Scan for the cell matching the given text and deliver its [x, y] coordinate at center. 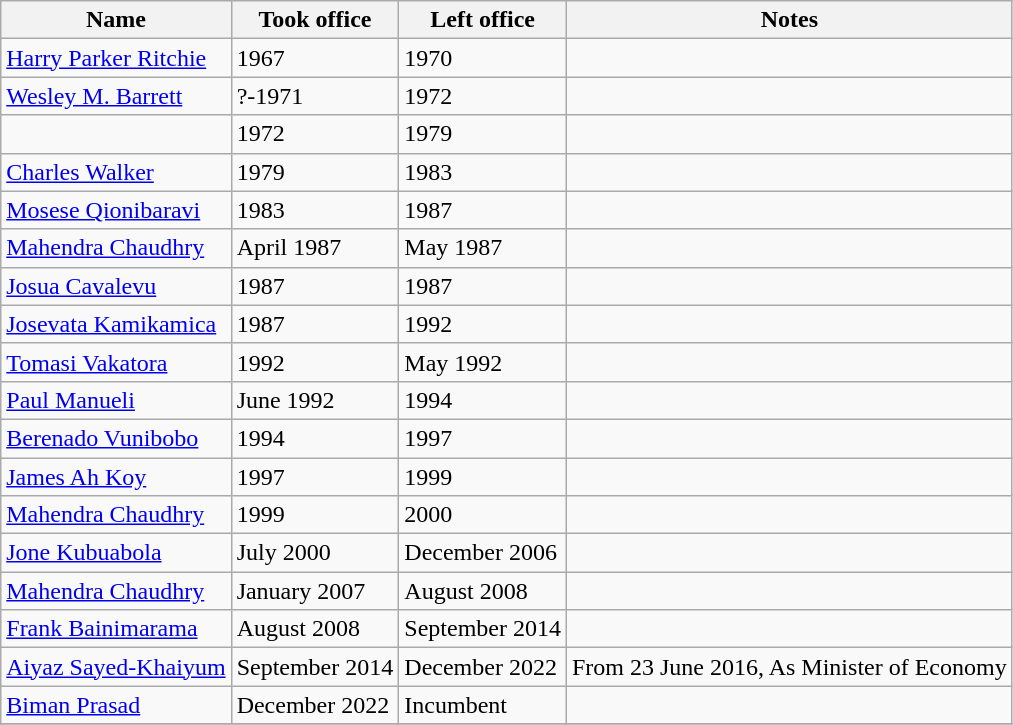
Jone Kubuabola [116, 553]
December 2006 [483, 553]
Left office [483, 20]
Charles Walker [116, 172]
Biman Prasad [116, 705]
Frank Bainimarama [116, 629]
May 1987 [483, 248]
Wesley M. Barrett [116, 96]
April 1987 [315, 248]
Took office [315, 20]
?-1971 [315, 96]
June 1992 [315, 400]
Berenado Vunibobo [116, 438]
1970 [483, 58]
Name [116, 20]
July 2000 [315, 553]
Paul Manueli [116, 400]
2000 [483, 515]
From 23 June 2016, As Minister of Economy [789, 667]
Incumbent [483, 705]
January 2007 [315, 591]
Aiyaz Sayed-Khaiyum [116, 667]
Josua Cavalevu [116, 286]
James Ah Koy [116, 477]
Tomasi Vakatora [116, 362]
Mosese Qionibaravi [116, 210]
Notes [789, 20]
1967 [315, 58]
Josevata Kamikamica [116, 324]
Harry Parker Ritchie [116, 58]
May 1992 [483, 362]
